Find where the given text appears and provide that cell's center as (x, y) coordinate. 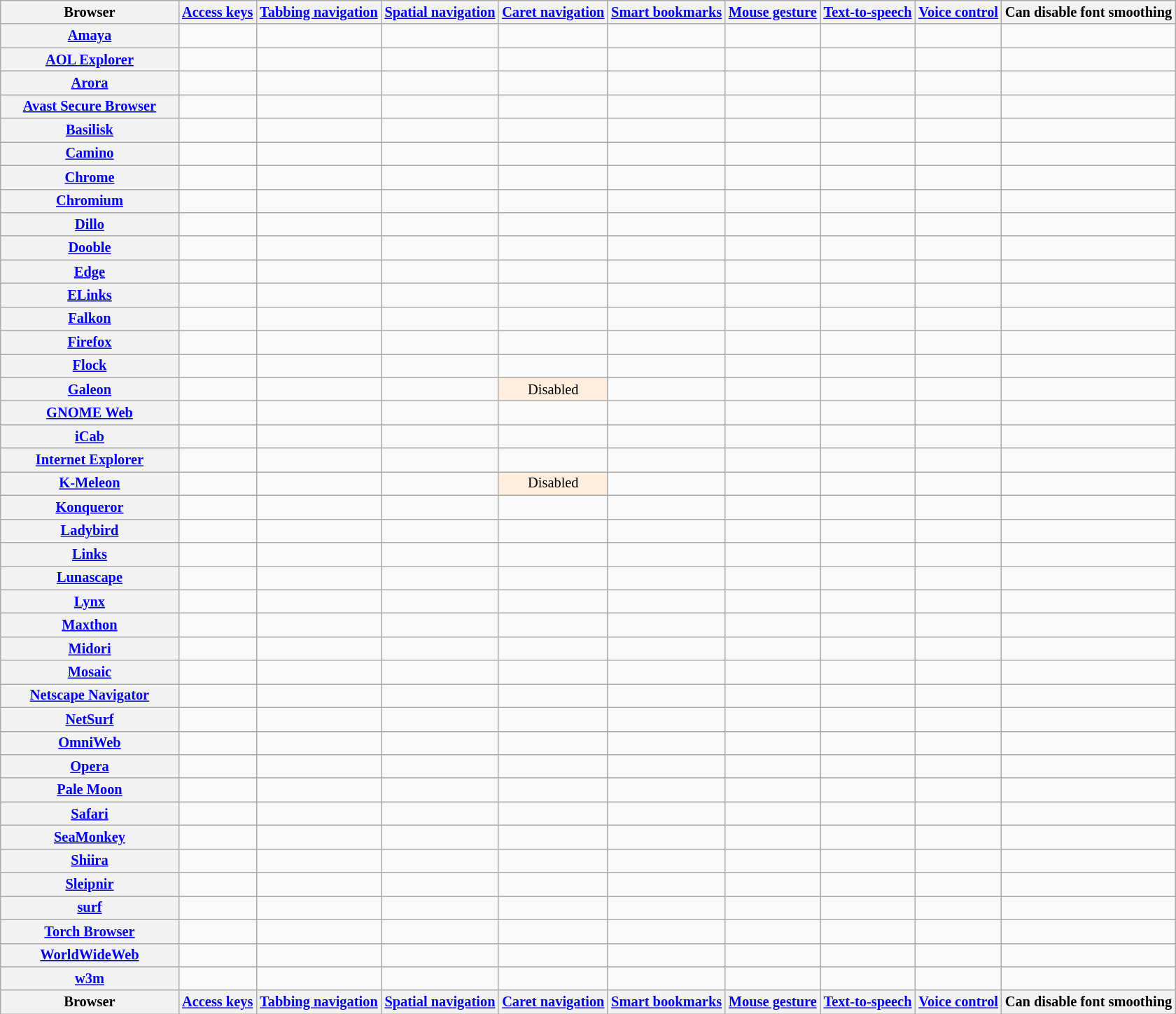
Chrome (90, 177)
Edge (90, 272)
NetSurf (90, 719)
Avast Secure Browser (90, 106)
Maxthon (90, 625)
Mosaic (90, 672)
Arora (90, 83)
AOL Explorer (90, 60)
OmniWeb (90, 743)
Internet Explorer (90, 460)
Basilisk (90, 130)
Shiira (90, 861)
Falkon (90, 319)
Netscape Navigator (90, 695)
Pale Moon (90, 790)
Opera (90, 766)
Firefox (90, 342)
WorldWideWeb (90, 955)
surf (90, 908)
Lynx (90, 602)
Galeon (90, 389)
Midori (90, 648)
iCab (90, 436)
w3m (90, 978)
GNOME Web (90, 412)
Chromium (90, 201)
Lunascape (90, 578)
Safari (90, 814)
Dooble (90, 248)
Konqueror (90, 507)
Camino (90, 153)
SeaMonkey (90, 837)
Amaya (90, 36)
Flock (90, 366)
Torch Browser (90, 931)
Links (90, 554)
Sleipnir (90, 884)
ELinks (90, 295)
K-Meleon (90, 483)
Ladybird (90, 531)
Dillo (90, 224)
